Detect which cell encompasses the target text, then output its (x, y) center coordinate. 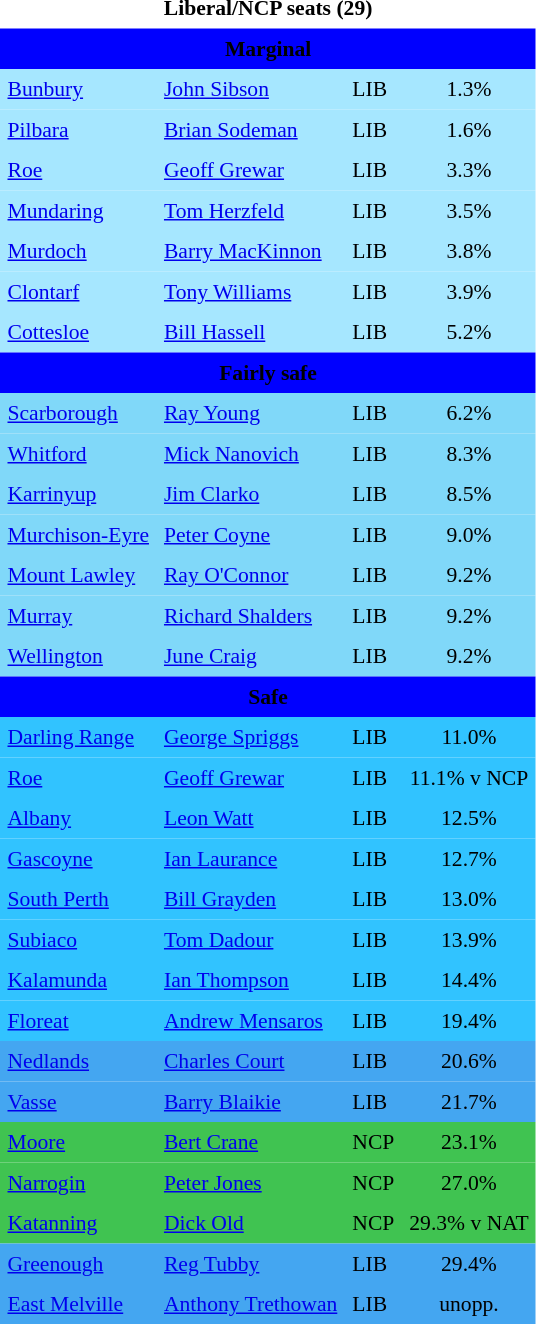
11.1% v NCP (469, 777)
3.3% (469, 170)
John Sibson (250, 89)
Ian Laurance (250, 858)
Peter Coyne (250, 534)
June Craig (250, 656)
12.5% (469, 818)
3.9% (469, 291)
Brian Sodeman (250, 129)
Gascoyne (78, 858)
South Perth (78, 899)
Safe (268, 696)
Pilbara (78, 129)
Ray O'Connor (250, 575)
Murdoch (78, 251)
3.8% (469, 251)
5.2% (469, 332)
Peter Jones (250, 1182)
13.0% (469, 899)
Tom Herzfeld (250, 210)
Reg Tubby (250, 1263)
9.0% (469, 534)
23.1% (469, 1142)
29.3% v NAT (469, 1223)
Moore (78, 1142)
Bill Hassell (250, 332)
Albany (78, 818)
Ian Thompson (250, 980)
6.2% (469, 413)
Ray Young (250, 413)
Wellington (78, 656)
Bert Crane (250, 1142)
Jim Clarko (250, 494)
Murray (78, 615)
Katanning (78, 1223)
8.3% (469, 453)
29.4% (469, 1263)
Dick Old (250, 1223)
Whitford (78, 453)
Kalamunda (78, 980)
Vasse (78, 1101)
Greenough (78, 1263)
Karrinyup (78, 494)
Scarborough (78, 413)
Bunbury (78, 89)
Murchison-Eyre (78, 534)
11.0% (469, 737)
13.9% (469, 939)
12.7% (469, 858)
Richard Shalders (250, 615)
Floreat (78, 1020)
George Spriggs (250, 737)
Tony Williams (250, 291)
Cottesloe (78, 332)
Mundaring (78, 210)
Clontarf (78, 291)
unopp. (469, 1304)
8.5% (469, 494)
19.4% (469, 1020)
Narrogin (78, 1182)
Bill Grayden (250, 899)
Darling Range (78, 737)
Nedlands (78, 1061)
East Melville (78, 1304)
Mick Nanovich (250, 453)
Charles Court (250, 1061)
Subiaco (78, 939)
Barry MacKinnon (250, 251)
Fairly safe (268, 372)
21.7% (469, 1101)
Barry Blaikie (250, 1101)
Anthony Trethowan (250, 1304)
Leon Watt (250, 818)
1.6% (469, 129)
Tom Dadour (250, 939)
Mount Lawley (78, 575)
Marginal (268, 48)
Andrew Mensaros (250, 1020)
27.0% (469, 1182)
1.3% (469, 89)
3.5% (469, 210)
20.6% (469, 1061)
14.4% (469, 980)
